Provide the [x, y] coordinate of the cell's center where the given text is located.  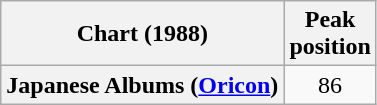
Peakposition [330, 34]
Japanese Albums (Oricon) [142, 85]
86 [330, 85]
Chart (1988) [142, 34]
